Determine the (x, y) coordinate at the center of the cell enclosing the given text.  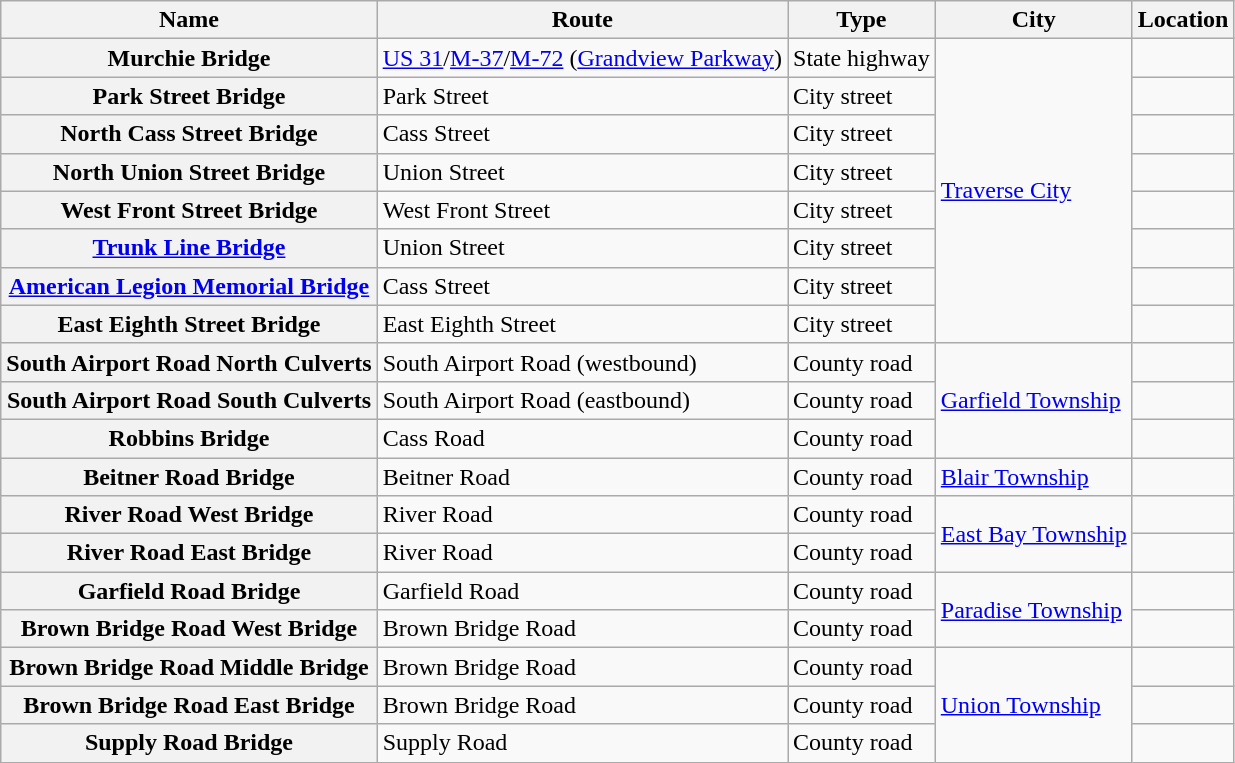
West Front Street (582, 210)
Murchie Bridge (189, 58)
US 31/M-37/M-72 (Grandview Parkway) (582, 58)
South Airport Road (eastbound) (582, 400)
Beitner Road Bridge (189, 477)
Brown Bridge Road East Bridge (189, 705)
Cass Road (582, 438)
Type (862, 20)
Brown Bridge Road West Bridge (189, 629)
Supply Road (582, 743)
Park Street (582, 96)
American Legion Memorial Bridge (189, 286)
River Road West Bridge (189, 515)
Location (1183, 20)
Trunk Line Bridge (189, 248)
Union Township (1034, 705)
Paradise Township (1034, 610)
East Eighth Street (582, 324)
East Bay Township (1034, 534)
North Cass Street Bridge (189, 134)
State highway (862, 58)
East Eighth Street Bridge (189, 324)
Park Street Bridge (189, 96)
North Union Street Bridge (189, 172)
City (1034, 20)
Supply Road Bridge (189, 743)
South Airport Road (westbound) (582, 362)
Name (189, 20)
Blair Township (1034, 477)
Traverse City (1034, 191)
Garfield Township (1034, 400)
South Airport Road South Culverts (189, 400)
Garfield Road Bridge (189, 591)
Beitner Road (582, 477)
South Airport Road North Culverts (189, 362)
West Front Street Bridge (189, 210)
Brown Bridge Road Middle Bridge (189, 667)
Route (582, 20)
Garfield Road (582, 591)
River Road East Bridge (189, 553)
Robbins Bridge (189, 438)
